Find where the given text appears and provide that cell's center as (X, Y) coordinate. 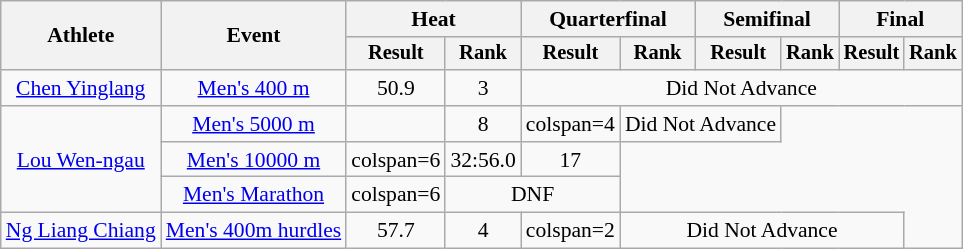
Men's 400 m (254, 88)
50.9 (396, 88)
Event (254, 36)
Athlete (81, 36)
32:56.0 (482, 160)
colspan=2 (570, 231)
4 (482, 231)
Men's 400m hurdles (254, 231)
Final (900, 19)
17 (570, 160)
Men's 5000 m (254, 124)
8 (482, 124)
colspan=4 (570, 124)
Lou Wen-ngau (81, 160)
Heat (434, 19)
Ng Liang Chiang (81, 231)
DNF (532, 195)
3 (482, 88)
Chen Yinglang (81, 88)
57.7 (396, 231)
Quarterfinal (608, 19)
Men's Marathon (254, 195)
Men's 10000 m (254, 160)
Semifinal (766, 19)
